Identify which cell holds the provided text, then report its [X, Y] central coordinate. 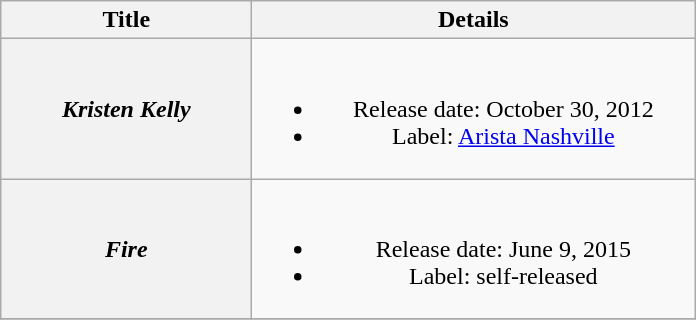
Release date: October 30, 2012Label: Arista Nashville [474, 109]
Kristen Kelly [126, 109]
Fire [126, 249]
Release date: June 9, 2015Label: self-released [474, 249]
Details [474, 20]
Title [126, 20]
